Pinpoint the cell where the given text exists, returning its (X, Y) midpoint coordinate. 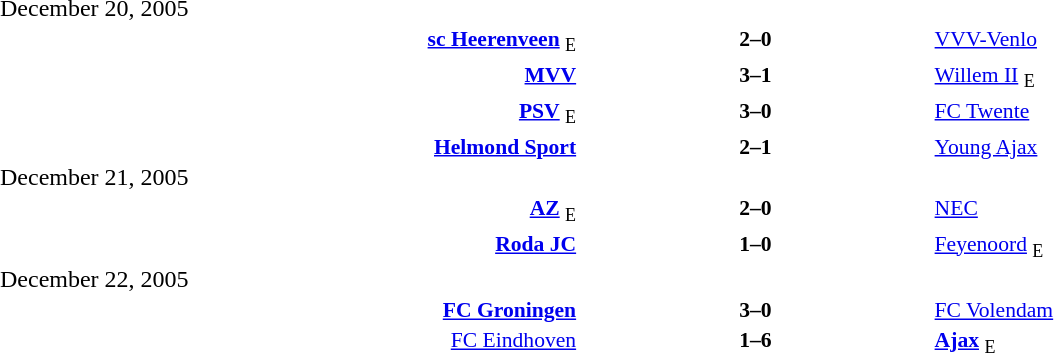
3–1 (755, 77)
1–0 (755, 246)
2–1 (755, 146)
